Detect which cell encompasses the target text, then output its [x, y] center coordinate. 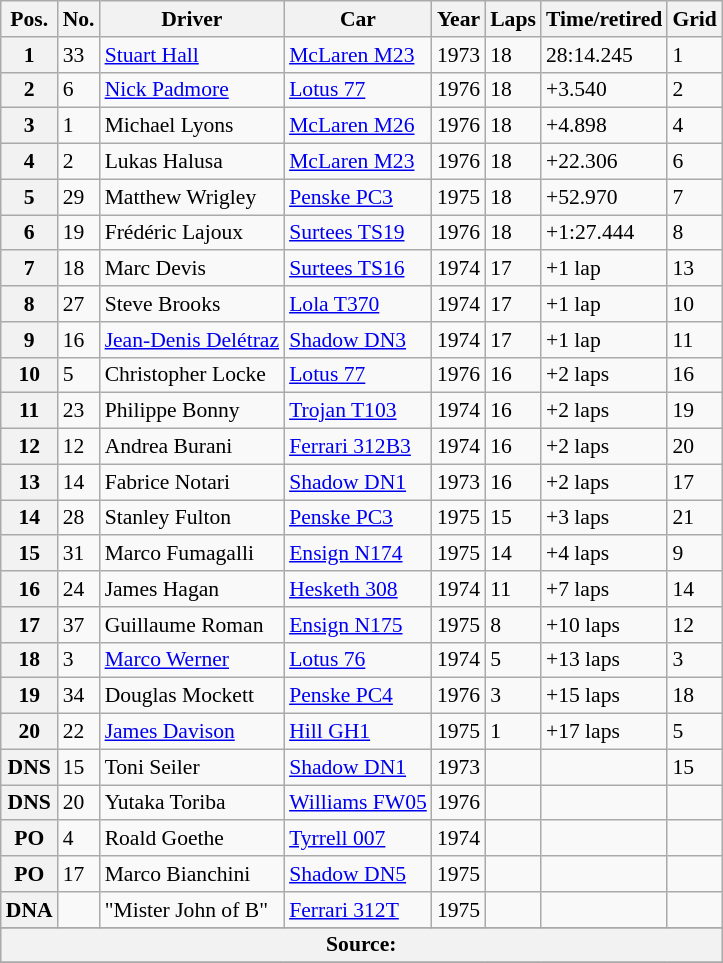
Stuart Hall [192, 55]
22 [79, 732]
+52.970 [604, 197]
Jean-Denis Delétraz [192, 340]
+17 laps [604, 732]
Driver [192, 19]
+15 laps [604, 696]
Car [358, 19]
Surtees TS19 [358, 233]
23 [79, 411]
34 [79, 696]
Williams FW05 [358, 803]
Guillaume Roman [192, 625]
Philippe Bonny [192, 411]
Andrea Burani [192, 447]
Lola T370 [358, 304]
+7 laps [604, 589]
Roald Goethe [192, 839]
Lotus 76 [358, 660]
Frédéric Lajoux [192, 233]
37 [79, 625]
Surtees TS16 [358, 269]
Steve Brooks [192, 304]
+3 laps [604, 518]
+3.540 [604, 90]
Pos. [30, 19]
Nick Padmore [192, 90]
Fabrice Notari [192, 482]
33 [79, 55]
+4 laps [604, 554]
DNA [30, 910]
James Davison [192, 732]
Ensign N174 [358, 554]
Trojan T103 [358, 411]
Michael Lyons [192, 126]
Shadow DN3 [358, 340]
Marco Bianchini [192, 874]
+10 laps [604, 625]
Stanley Fulton [192, 518]
Yutaka Toriba [192, 803]
21 [694, 518]
Marco Fumagalli [192, 554]
Ferrari 312B3 [358, 447]
No. [79, 19]
Penske PC4 [358, 696]
Christopher Locke [192, 375]
+4.898 [604, 126]
31 [79, 554]
Grid [694, 19]
Lukas Halusa [192, 162]
Douglas Mockett [192, 696]
Year [458, 19]
+1:27.444 [604, 233]
Shadow DN5 [358, 874]
Time/retired [604, 19]
Ferrari 312T [358, 910]
28 [79, 518]
Toni Seiler [192, 767]
Laps [513, 19]
+22.306 [604, 162]
James Hagan [192, 589]
Ensign N175 [358, 625]
"Mister John of B" [192, 910]
28:14.245 [604, 55]
27 [79, 304]
24 [79, 589]
Matthew Wrigley [192, 197]
29 [79, 197]
Marc Devis [192, 269]
McLaren M26 [358, 126]
Hesketh 308 [358, 589]
Source: [362, 945]
Hill GH1 [358, 732]
+13 laps [604, 660]
Tyrrell 007 [358, 839]
Marco Werner [192, 660]
